Pinpoint the cell where the given text exists, returning its (X, Y) midpoint coordinate. 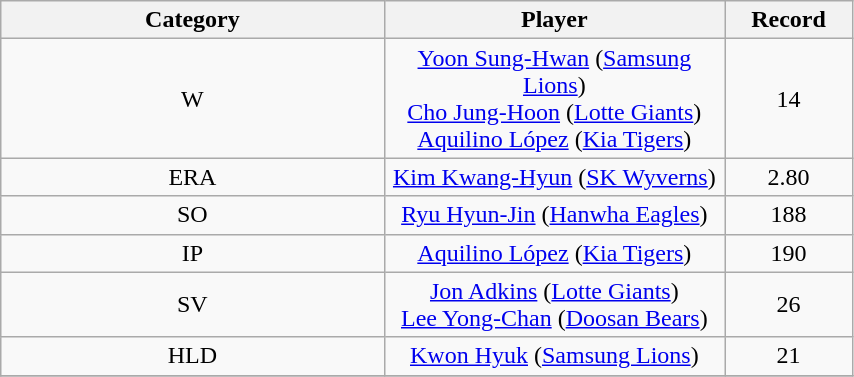
Kim Kwang-Hyun (SK Wyverns) (554, 177)
W (192, 98)
Ryu Hyun-Jin (Hanwha Eagles) (554, 215)
2.80 (789, 177)
Jon Adkins (Lotte Giants) Lee Yong-Chan (Doosan Bears) (554, 304)
ERA (192, 177)
26 (789, 304)
Record (789, 20)
HLD (192, 356)
Yoon Sung-Hwan (Samsung Lions) Cho Jung-Hoon (Lotte Giants) Aquilino López (Kia Tigers) (554, 98)
188 (789, 215)
Kwon Hyuk (Samsung Lions) (554, 356)
Category (192, 20)
14 (789, 98)
Aquilino López (Kia Tigers) (554, 253)
21 (789, 356)
SO (192, 215)
IP (192, 253)
Player (554, 20)
SV (192, 304)
190 (789, 253)
